Return the [X, Y] coordinate for the center point of the cell that contains the specified text.  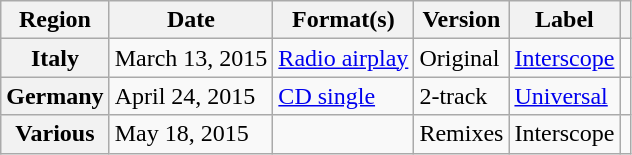
April 24, 2015 [191, 96]
Date [191, 20]
Remixes [462, 134]
2-track [462, 96]
Germany [55, 96]
Italy [55, 58]
Label [564, 20]
Various [55, 134]
Radio airplay [344, 58]
Version [462, 20]
Format(s) [344, 20]
Universal [564, 96]
Region [55, 20]
May 18, 2015 [191, 134]
March 13, 2015 [191, 58]
Original [462, 58]
CD single [344, 96]
